Output the [X, Y] coordinate of the center of the cell containing the given text.  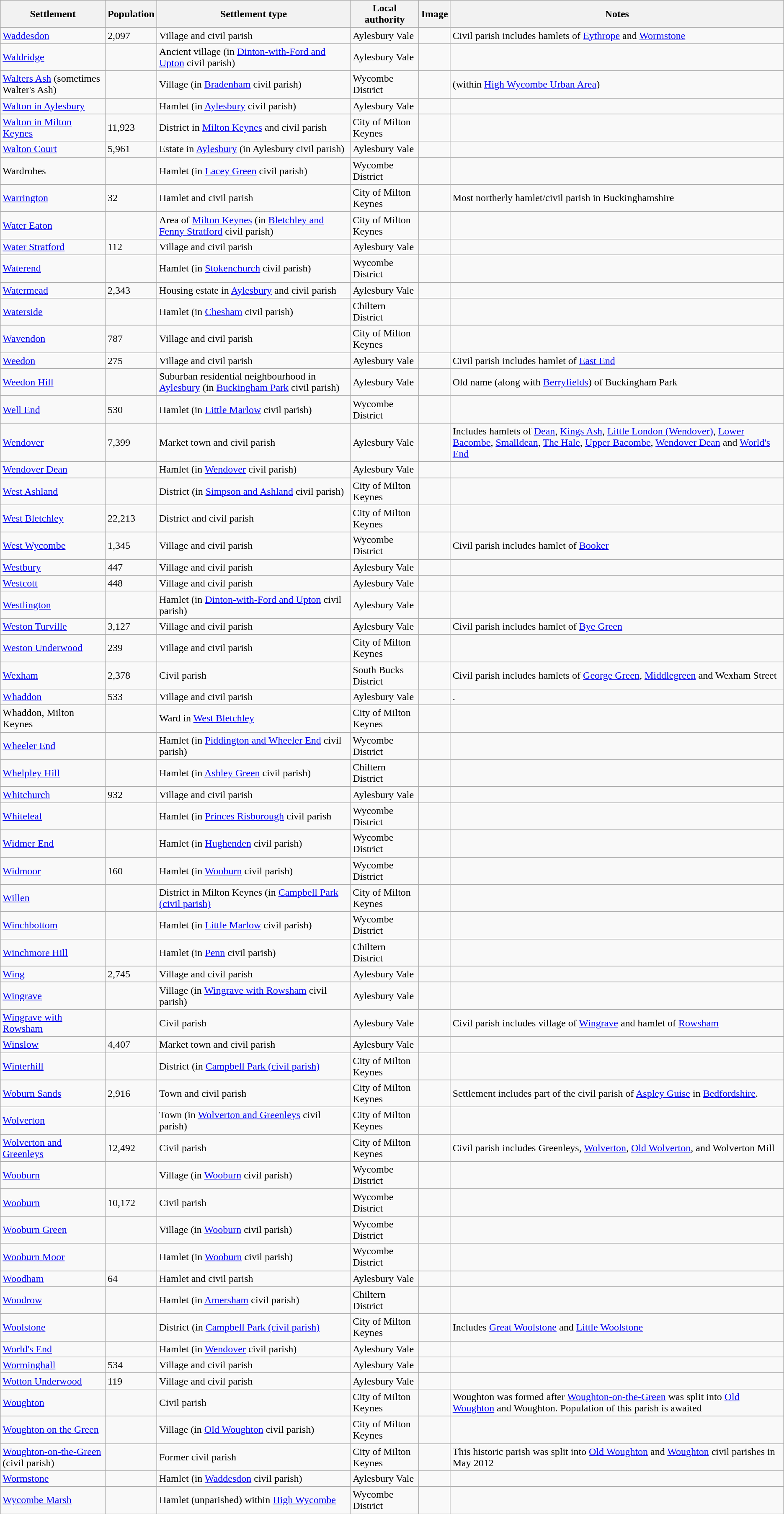
Wardrobes [53, 171]
Ward in West Bletchley [253, 719]
Walters Ash (sometimes Walter's Ash) [53, 85]
Wolverton and Greenleys [53, 1148]
10,172 [131, 1202]
Civil parish includes hamlet of Booker [617, 545]
787 [131, 339]
Hamlet (in Princes Risborough civil parish [253, 816]
Hamlet (in Stokenchurch civil parish) [253, 268]
119 [131, 1381]
South Bucks District [385, 675]
2,097 [131, 36]
275 [131, 361]
West Bletchley [53, 519]
Woughton was formed after Woughton-on-the-Green was split into Old Woughton and Woughton. Population of this parish is awaited [617, 1403]
Weedon [53, 361]
22,213 [131, 519]
Widmer End [53, 844]
Winslow [53, 1044]
Most northerly hamlet/civil parish in Buckinghamshire [617, 198]
Former civil parish [253, 1457]
Estate in Aylesbury (in Aylesbury civil parish) [253, 149]
Hamlet (in Ashley Green civil parish) [253, 773]
Whelpley Hill [53, 773]
Wingrave [53, 995]
Housing estate in Aylesbury and civil parish [253, 290]
Village (in Wingrave with Rowsham civil parish) [253, 995]
Wheeler End [53, 746]
Hamlet (in Waddesdon civil parish) [253, 1479]
Local authority [385, 14]
Hamlet (in Penn civil parish) [253, 953]
Weston Turville [53, 626]
Winchmore Hill [53, 953]
Town (in Wolverton and Greenleys civil parish) [253, 1121]
Westbury [53, 567]
Woolstone [53, 1327]
Whiteleaf [53, 816]
2,745 [131, 974]
Worminghall [53, 1365]
3,127 [131, 626]
Wormstone [53, 1479]
7,399 [131, 442]
2,916 [131, 1093]
Warrington [53, 198]
Willen [53, 898]
Area of Milton Keynes (in Bletchley and Fenny Stratford civil parish) [253, 225]
12,492 [131, 1148]
Wolverton [53, 1121]
Wycombe Marsh [53, 1501]
District and civil parish [253, 519]
Includes Great Woolstone and Little Woolstone [617, 1327]
World's End [53, 1349]
Whitchurch [53, 795]
Hamlet (in Aylesbury civil parish) [253, 106]
Civil parish includes village of Wingrave and hamlet of Rowsham [617, 1023]
District in Milton Keynes (in Campbell Park (civil parish) [253, 898]
(within High Wycombe Urban Area) [617, 85]
Hamlet (unparished) within High Wycombe [253, 1501]
Westlington [53, 605]
Hamlet (in Lacey Green civil parish) [253, 171]
Civil parish includes hamlet of Bye Green [617, 626]
2,343 [131, 290]
Woburn Sands [53, 1093]
Woughton-on-the-Green (civil parish) [53, 1457]
Whaddon [53, 697]
533 [131, 697]
112 [131, 247]
932 [131, 795]
Hamlet (in Piddington and Wheeler End civil parish) [253, 746]
Wexham [53, 675]
Waterside [53, 312]
Civil parish includes Greenleys, Wolverton, Old Wolverton, and Wolverton Mill [617, 1148]
This historic parish was split into Old Woughton and Woughton civil parishes in May 2012 [617, 1457]
Hamlet (in Hughenden civil parish) [253, 844]
11,923 [131, 127]
Walton in Milton Keynes [53, 127]
534 [131, 1365]
. [617, 697]
Population [131, 14]
Settlement [53, 14]
Village (in Bradenham civil parish) [253, 85]
Winchbottom [53, 925]
Town and civil parish [253, 1093]
Ancient village (in Dinton-with-Ford and Upton civil parish) [253, 57]
Water Eaton [53, 225]
Village (in Old Woughton civil parish) [253, 1429]
4,407 [131, 1044]
Hamlet (in Amersham civil parish) [253, 1300]
Wingrave with Rowsham [53, 1023]
Weedon Hill [53, 382]
Wavendon [53, 339]
Winterhill [53, 1066]
Civil parish includes hamlet of East End [617, 361]
Woodham [53, 1279]
2,378 [131, 675]
Waldridge [53, 57]
Includes hamlets of Dean, Kings Ash, Little London (Wendover), Lower Bacombe, Smalldean, The Hale, Upper Bacombe, Wendover Dean and World's End [617, 442]
District (in Simpson and Ashland civil parish) [253, 491]
448 [131, 583]
Image [435, 14]
Civil parish includes hamlets of Eythrope and Wormstone [617, 36]
530 [131, 410]
5,961 [131, 149]
District in Milton Keynes and civil parish [253, 127]
Hamlet (in Chesham civil parish) [253, 312]
32 [131, 198]
1,345 [131, 545]
Wotton Underwood [53, 1381]
Civil parish includes hamlets of George Green, Middlegreen and Wexham Street [617, 675]
Walton in Aylesbury [53, 106]
Suburban residential neighbourhood in Aylesbury (in Buckingham Park civil parish) [253, 382]
447 [131, 567]
239 [131, 648]
Woodrow [53, 1300]
Wooburn Moor [53, 1257]
Widmoor [53, 871]
Wendover [53, 442]
Woughton on the Green [53, 1429]
Settlement includes part of the civil parish of Aspley Guise in Bedfordshire. [617, 1093]
Waddesdon [53, 36]
Wing [53, 974]
Walton Court [53, 149]
Whaddon, Milton Keynes [53, 719]
Wooburn Green [53, 1230]
West Wycombe [53, 545]
Westcott [53, 583]
West Ashland [53, 491]
Notes [617, 14]
Waterend [53, 268]
64 [131, 1279]
Old name (along with Berryfields) of Buckingham Park [617, 382]
Watermead [53, 290]
Well End [53, 410]
Woughton [53, 1403]
Wendover Dean [53, 470]
Hamlet (in Dinton-with-Ford and Upton civil parish) [253, 605]
160 [131, 871]
Weston Underwood [53, 648]
Settlement type [253, 14]
Water Stratford [53, 247]
